Find where the given text appears and provide that cell's center as [X, Y] coordinate. 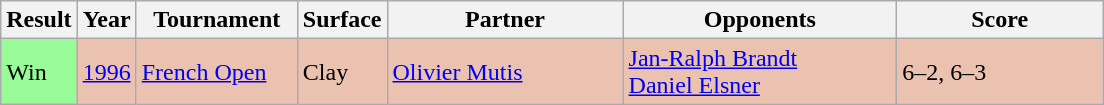
Result [39, 20]
French Open [216, 72]
Win [39, 72]
Tournament [216, 20]
Partner [505, 20]
6–2, 6–3 [1000, 72]
Score [1000, 20]
Surface [342, 20]
Jan-Ralph Brandt Daniel Elsner [760, 72]
Olivier Mutis [505, 72]
Opponents [760, 20]
Year [106, 20]
Clay [342, 72]
1996 [106, 72]
